Identify which cell holds the provided text, then report its [X, Y] central coordinate. 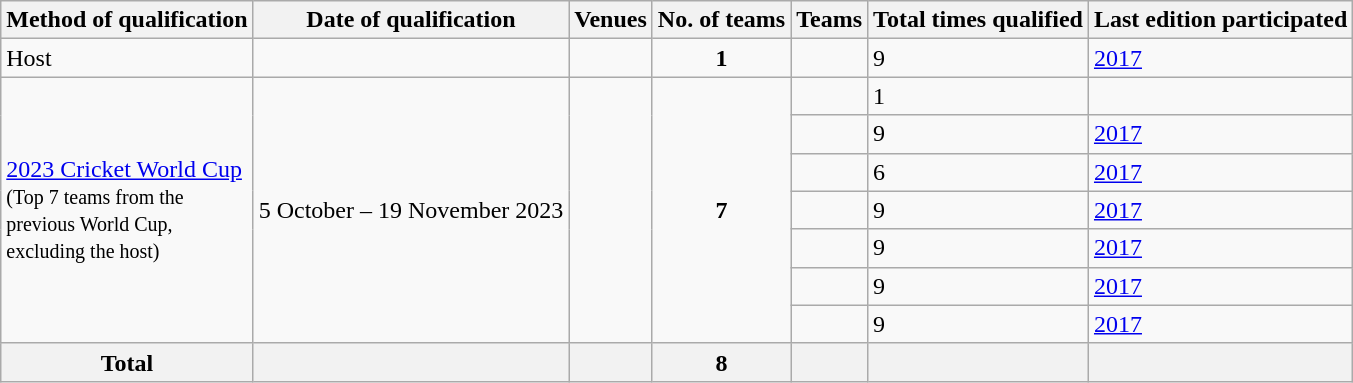
Venues [611, 20]
8 [721, 362]
Method of qualification [127, 20]
Total [127, 362]
Host [127, 58]
Last edition participated [1220, 20]
Total times qualified [978, 20]
5 October – 19 November 2023 [411, 210]
7 [721, 210]
Teams [830, 20]
No. of teams [721, 20]
6 [978, 172]
Date of qualification [411, 20]
2023 Cricket World Cup(Top 7 teams from theprevious World Cup,excluding the host) [127, 210]
